Detect which cell encompasses the target text, then output its [X, Y] center coordinate. 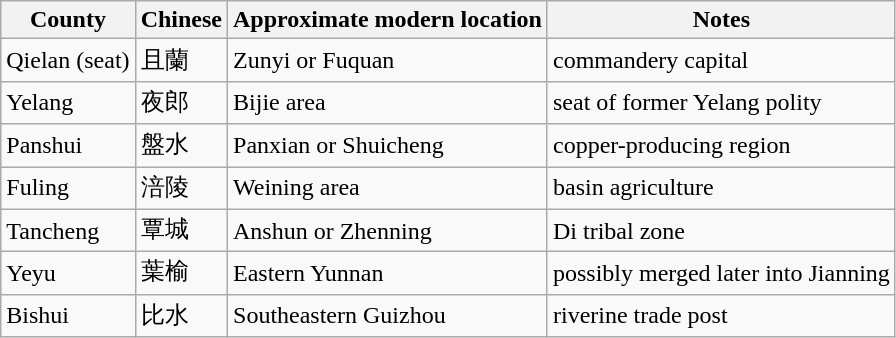
Eastern Yunnan [388, 274]
Zunyi or Fuquan [388, 60]
涪陵 [181, 188]
Notes [721, 20]
possibly merged later into Jianning [721, 274]
Anshun or Zhenning [388, 230]
County [68, 20]
basin agriculture [721, 188]
Tancheng [68, 230]
copper-producing region [721, 146]
Weining area [388, 188]
Panxian or Shuicheng [388, 146]
Qielan (seat) [68, 60]
盤水 [181, 146]
Bijie area [388, 102]
riverine trade post [721, 316]
commandery capital [721, 60]
夜郎 [181, 102]
Yeyu [68, 274]
Approximate modern location [388, 20]
Di tribal zone [721, 230]
seat of former Yelang polity [721, 102]
Chinese [181, 20]
Panshui [68, 146]
覃城 [181, 230]
比水 [181, 316]
Yelang [68, 102]
Bishui [68, 316]
葉榆 [181, 274]
且蘭 [181, 60]
Southeastern Guizhou [388, 316]
Fuling [68, 188]
